For the text-containing cell, return its midpoint in (X, Y) coordinate format. 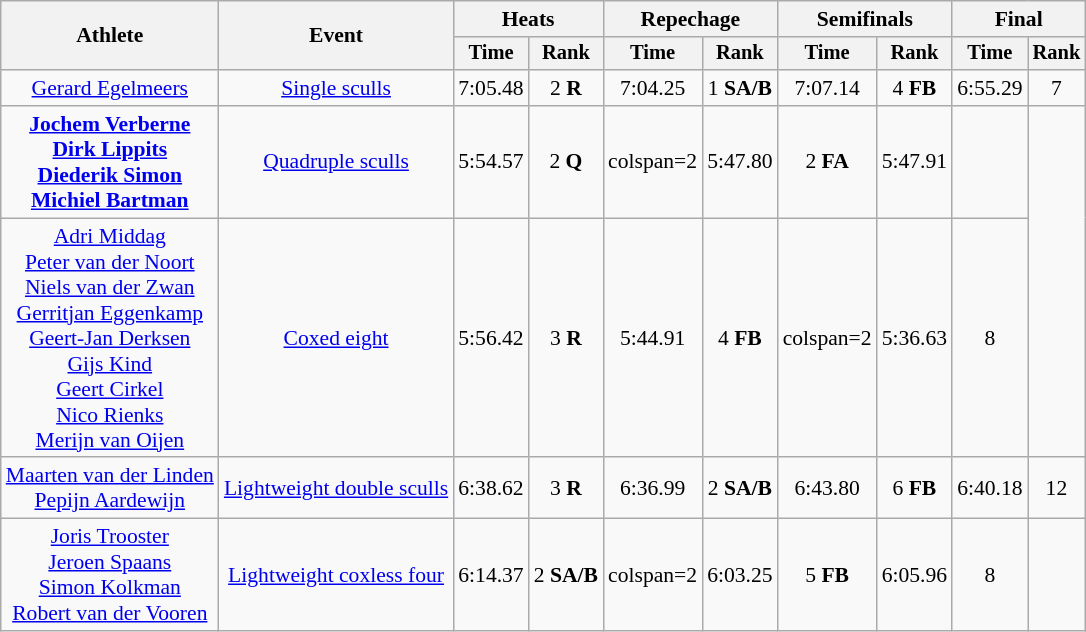
6:38.62 (490, 488)
Event (336, 36)
7 (1057, 88)
Adri MiddagPeter van der NoortNiels van der ZwanGerritjan EggenkampGeert-Jan DerksenGijs KindGeert CirkelNico RienksMerijn van Oijen (110, 338)
7:07.14 (828, 88)
Athlete (110, 36)
Lightweight coxless four (336, 575)
Joris TroosterJeroen SpaansSimon KolkmanRobert van der Vooren (110, 575)
Gerard Egelmeers (110, 88)
Repechage (690, 19)
2 FA (828, 162)
5:44.91 (652, 338)
Quadruple sculls (336, 162)
Single sculls (336, 88)
6 FB (914, 488)
5:47.80 (740, 162)
5:56.42 (490, 338)
6:05.96 (914, 575)
6:36.99 (652, 488)
12 (1057, 488)
5:47.91 (914, 162)
5 FB (828, 575)
5:54.57 (490, 162)
6:43.80 (828, 488)
Lightweight double sculls (336, 488)
Jochem VerberneDirk LippitsDiederik SimonMichiel Bartman (110, 162)
7:04.25 (652, 88)
1 SA/B (740, 88)
6:40.18 (990, 488)
Heats (528, 19)
Maarten van der LindenPepijn Aardewijn (110, 488)
6:14.37 (490, 575)
7:05.48 (490, 88)
2 R (566, 88)
2 Q (566, 162)
Semifinals (866, 19)
5:36.63 (914, 338)
Coxed eight (336, 338)
Final (1018, 19)
6:03.25 (740, 575)
6:55.29 (990, 88)
